Detect which cell encompasses the target text, then output its (x, y) center coordinate. 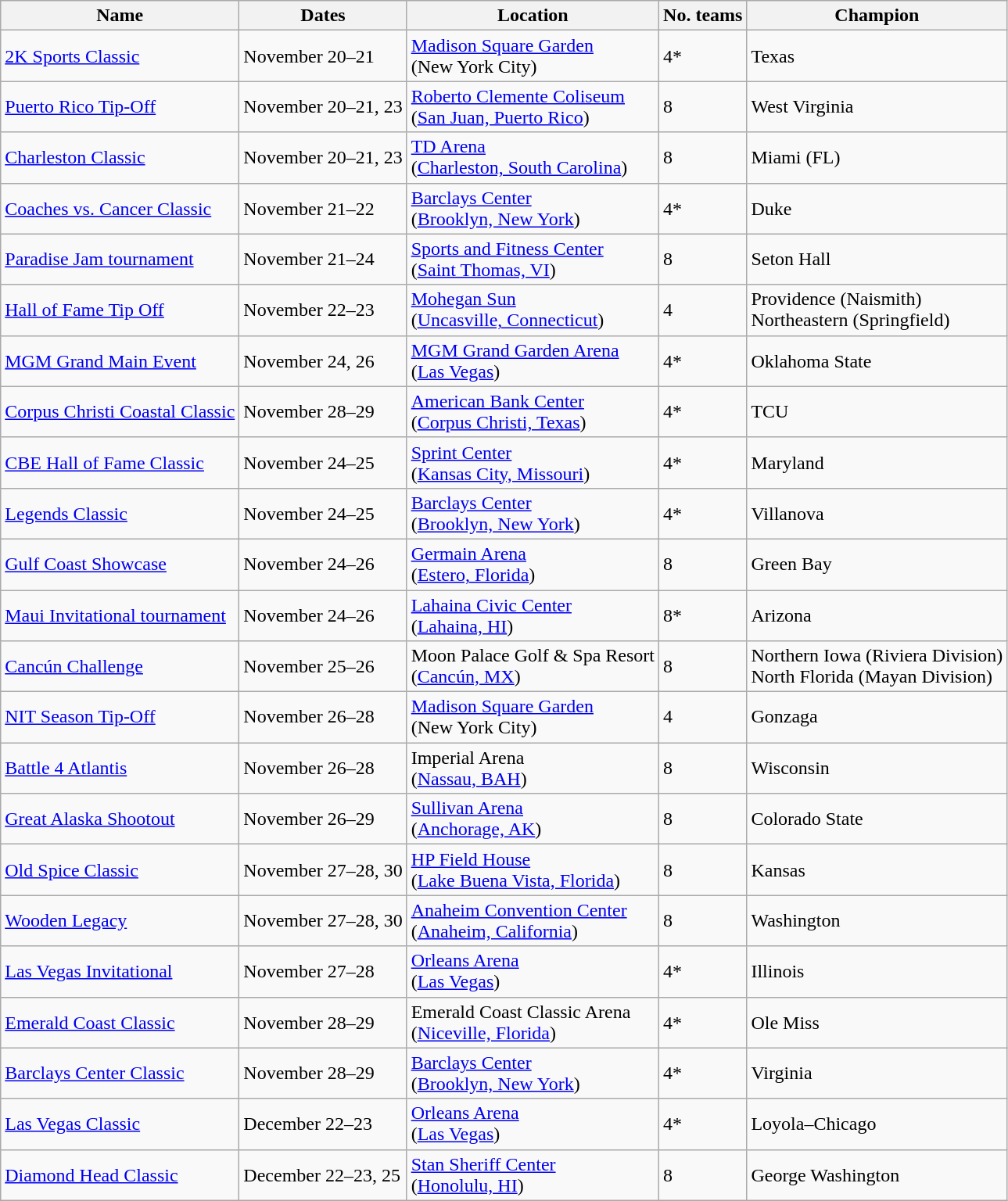
Las Vegas Invitational (120, 971)
No. teams (703, 16)
Texas (877, 56)
Battle 4 Atlantis (120, 768)
Charleston Classic (120, 158)
December 22–23 (323, 1124)
Oklahoma State (877, 361)
Las Vegas Classic (120, 1124)
2K Sports Classic (120, 56)
November 24, 26 (323, 361)
Sports and Fitness Center (Saint Thomas, VI) (533, 260)
Stan Sheriff Center (Honolulu, HI) (533, 1174)
Kansas (877, 869)
Anaheim Convention Center (Anaheim, California) (533, 921)
Lahaina Civic Center (Lahaina, HI) (533, 615)
Providence (Naismith)Northeastern (Springfield) (877, 310)
Champion (877, 16)
December 22–23, 25 (323, 1174)
Duke (877, 208)
November 20–21 (323, 56)
November 27–28 (323, 971)
Location (533, 16)
Legends Classic (120, 513)
Washington (877, 921)
8* (703, 615)
Villanova (877, 513)
MGM Grand Main Event (120, 361)
Ole Miss (877, 1023)
American Bank Center (Corpus Christi, Texas) (533, 411)
Imperial Arena (Nassau, BAH) (533, 768)
Coaches vs. Cancer Classic (120, 208)
Diamond Head Classic (120, 1174)
Moon Palace Golf & Spa Resort (Cancún, MX) (533, 666)
Sullivan Arena (Anchorage, AK) (533, 819)
NIT Season Tip-Off (120, 718)
Roberto Clemente Coliseum (San Juan, Puerto Rico) (533, 106)
Paradise Jam tournament (120, 260)
West Virginia (877, 106)
Virginia (877, 1073)
Gulf Coast Showcase (120, 565)
November 26–29 (323, 819)
Maryland (877, 463)
Dates (323, 16)
Wooden Legacy (120, 921)
Colorado State (877, 819)
Emerald Coast Classic Arena (Niceville, Florida) (533, 1023)
Seton Hall (877, 260)
Emerald Coast Classic (120, 1023)
TD Arena (Charleston, South Carolina) (533, 158)
Arizona (877, 615)
Miami (FL) (877, 158)
November 21–24 (323, 260)
MGM Grand Garden Arena (Las Vegas) (533, 361)
November 25–26 (323, 666)
November 21–22 (323, 208)
Loyola–Chicago (877, 1124)
TCU (877, 411)
HP Field House (Lake Buena Vista, Florida) (533, 869)
Barclays Center Classic (120, 1073)
Hall of Fame Tip Off (120, 310)
Puerto Rico Tip-Off (120, 106)
Green Bay (877, 565)
CBE Hall of Fame Classic (120, 463)
Name (120, 16)
November 22–23 (323, 310)
Germain Arena (Estero, Florida) (533, 565)
George Washington (877, 1174)
Cancún Challenge (120, 666)
Mohegan Sun (Uncasville, Connecticut) (533, 310)
Great Alaska Shootout (120, 819)
Old Spice Classic (120, 869)
Wisconsin (877, 768)
Gonzaga (877, 718)
Illinois (877, 971)
Maui Invitational tournament (120, 615)
Corpus Christi Coastal Classic (120, 411)
Northern Iowa (Riviera Division) North Florida (Mayan Division) (877, 666)
Sprint Center (Kansas City, Missouri) (533, 463)
